Provide the (X, Y) coordinate of the cell's center where the given text is located.  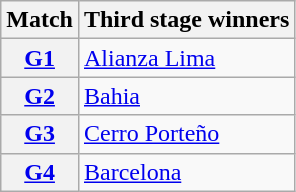
G3 (40, 134)
G1 (40, 58)
Cerro Porteño (186, 134)
Alianza Lima (186, 58)
Barcelona (186, 172)
Match (40, 20)
Third stage winners (186, 20)
G2 (40, 96)
G4 (40, 172)
Bahia (186, 96)
